Return the [x, y] coordinate for the center point of the cell that contains the specified text.  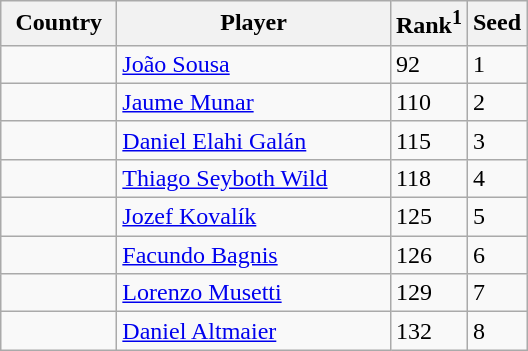
7 [496, 293]
1 [496, 64]
João Sousa [254, 64]
6 [496, 255]
3 [496, 140]
Jozef Kovalík [254, 217]
132 [428, 331]
Seed [496, 24]
Daniel Elahi Galán [254, 140]
115 [428, 140]
2 [496, 102]
110 [428, 102]
Daniel Altmaier [254, 331]
Player [254, 24]
Lorenzo Musetti [254, 293]
Thiago Seyboth Wild [254, 178]
92 [428, 64]
118 [428, 178]
Jaume Munar [254, 102]
Country [59, 24]
125 [428, 217]
4 [496, 178]
5 [496, 217]
8 [496, 331]
129 [428, 293]
126 [428, 255]
Rank1 [428, 24]
Facundo Bagnis [254, 255]
